Find where the given text appears and provide that cell's center as [x, y] coordinate. 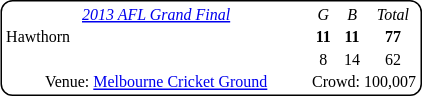
Total [392, 14]
77 [392, 37]
14 [352, 60]
Crowd: 100,007 [364, 82]
B [352, 14]
8 [324, 60]
2013 AFL Grand Final [156, 14]
G [324, 14]
Venue: Melbourne Cricket Ground [156, 82]
62 [392, 60]
Hawthorn [156, 37]
